Return (X, Y) of the center of cell containing provided text 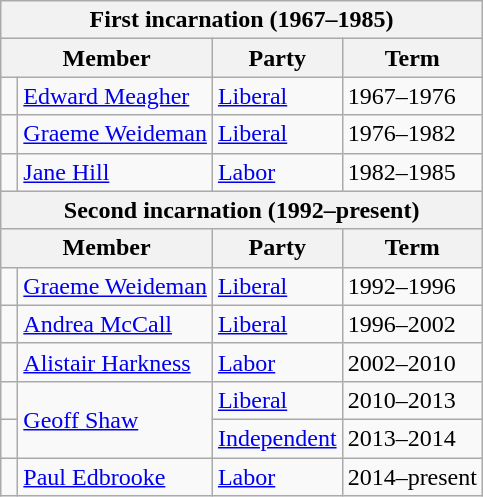
Andrea McCall (116, 324)
1982–1985 (412, 172)
1976–1982 (412, 134)
2002–2010 (412, 362)
Independent (277, 438)
Geoff Shaw (116, 419)
1992–1996 (412, 286)
2014–present (412, 477)
1996–2002 (412, 324)
2013–2014 (412, 438)
Edward Meagher (116, 96)
Second incarnation (1992–present) (242, 210)
1967–1976 (412, 96)
2010–2013 (412, 400)
Alistair Harkness (116, 362)
Jane Hill (116, 172)
First incarnation (1967–1985) (242, 20)
Paul Edbrooke (116, 477)
